Identify which cell holds the provided text, then report its [x, y] central coordinate. 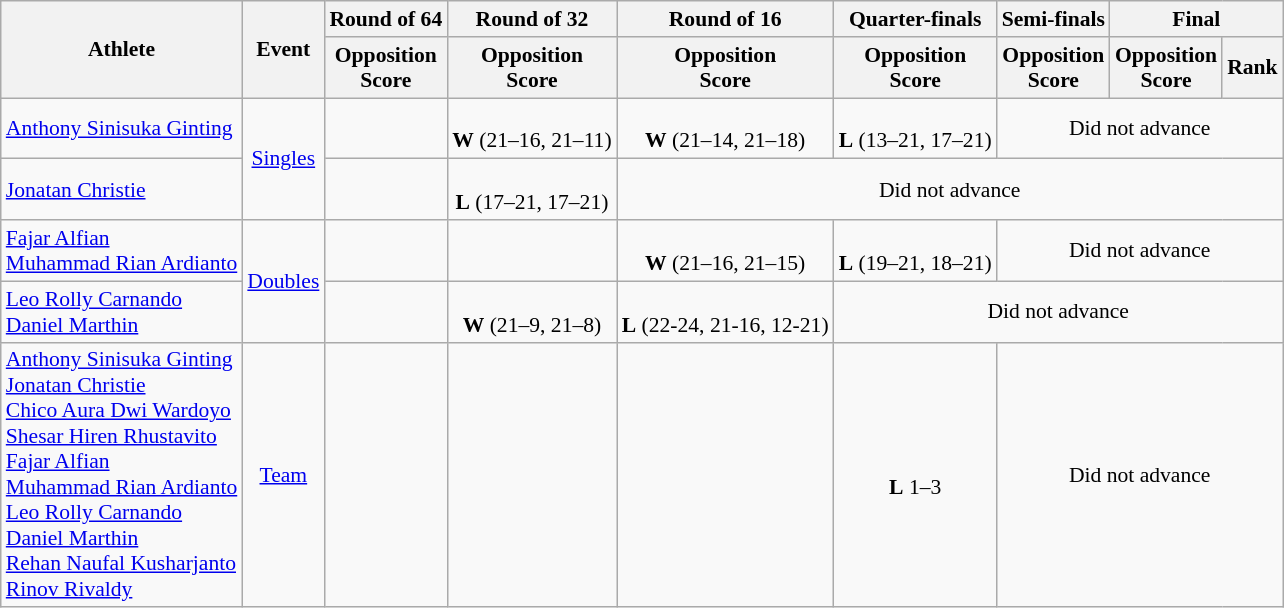
Round of 32 [532, 19]
Round of 64 [386, 19]
Anthony Sinisuka Ginting [122, 128]
Jonatan Christie [122, 190]
Semi-finals [1054, 19]
Event [283, 50]
L (13–21, 17–21) [916, 128]
L 1–3 [916, 474]
Round of 16 [726, 19]
W (21–9, 21–8) [532, 312]
Leo Rolly CarnandoDaniel Marthin [122, 312]
W (21–16, 21–11) [532, 128]
Singles [283, 159]
Athlete [122, 50]
L (17–21, 17–21) [532, 190]
L (19–21, 18–21) [916, 250]
Rank [1252, 68]
L (22-24, 21-16, 12-21) [726, 312]
Team [283, 474]
Final [1196, 19]
Quarter-finals [916, 19]
W (21–14, 21–18) [726, 128]
Fajar AlfianMuhammad Rian Ardianto [122, 250]
Doubles [283, 281]
W (21–16, 21–15) [726, 250]
